Identify which cell holds the provided text, then report its [X, Y] central coordinate. 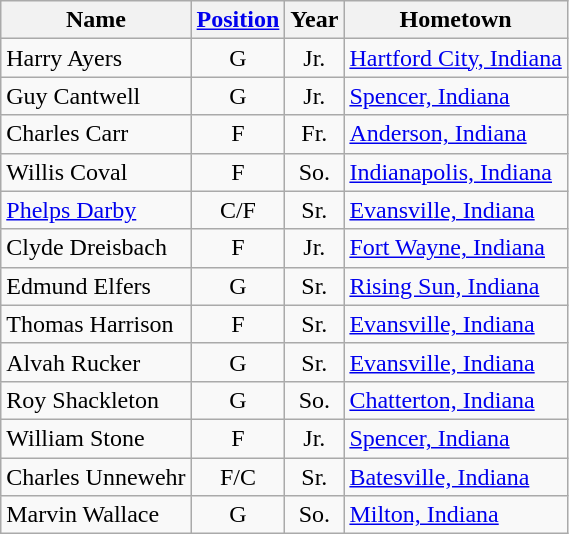
Alvah Rucker [96, 362]
Charles Carr [96, 134]
Fr. [314, 134]
Hartford City, Indiana [456, 58]
Harry Ayers [96, 58]
Milton, Indiana [456, 515]
Edmund Elfers [96, 286]
Year [314, 20]
Guy Cantwell [96, 96]
Hometown [456, 20]
Position [238, 20]
Charles Unnewehr [96, 477]
Willis Coval [96, 172]
Thomas Harrison [96, 324]
Batesville, Indiana [456, 477]
Roy Shackleton [96, 400]
Rising Sun, Indiana [456, 286]
Fort Wayne, Indiana [456, 248]
Phelps Darby [96, 210]
F/C [238, 477]
Name [96, 20]
William Stone [96, 438]
Anderson, Indiana [456, 134]
Clyde Dreisbach [96, 248]
C/F [238, 210]
Marvin Wallace [96, 515]
Chatterton, Indiana [456, 400]
Indianapolis, Indiana [456, 172]
